Pinpoint the cell where the given text exists, returning its (X, Y) midpoint coordinate. 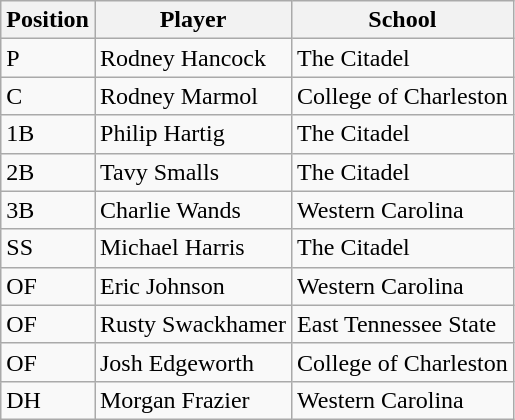
Tavy Smalls (192, 172)
SS (48, 248)
DH (48, 400)
Charlie Wands (192, 210)
Rodney Marmol (192, 96)
P (48, 58)
Morgan Frazier (192, 400)
1B (48, 134)
3B (48, 210)
Player (192, 20)
C (48, 96)
Eric Johnson (192, 286)
Position (48, 20)
Josh Edgeworth (192, 362)
Michael Harris (192, 248)
2B (48, 172)
Rusty Swackhamer (192, 324)
Philip Hartig (192, 134)
Rodney Hancock (192, 58)
East Tennessee State (403, 324)
School (403, 20)
